Return (X, Y) of the center of cell containing provided text 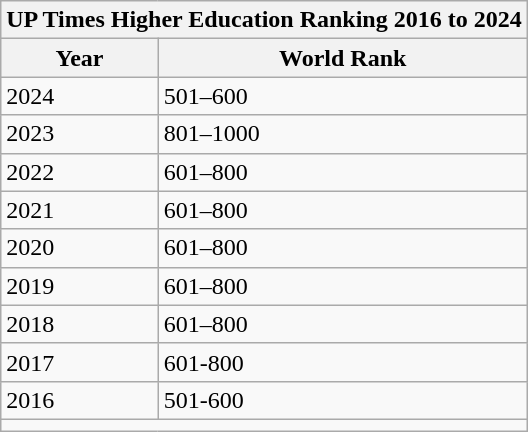
2019 (80, 286)
2021 (80, 210)
World Rank (342, 58)
2018 (80, 324)
501–600 (342, 96)
Year (80, 58)
501-600 (342, 400)
2017 (80, 362)
801–1000 (342, 134)
UP Times Higher Education Ranking 2016 to 2024 (264, 20)
2024 (80, 96)
2023 (80, 134)
2022 (80, 172)
2016 (80, 400)
2020 (80, 248)
601-800 (342, 362)
